From the cell containing the given text, extract its center point as [X, Y] coordinate. 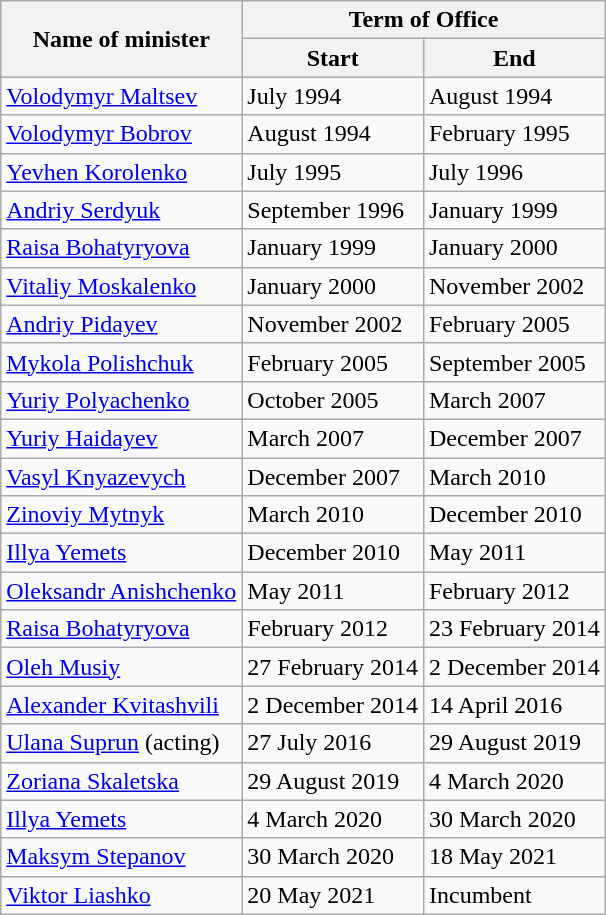
End [514, 58]
Term of Office [424, 20]
Vasyl Knyazevych [122, 477]
18 May 2021 [514, 857]
Zoriana Skaletska [122, 781]
Vitaliy Moskalenko [122, 286]
14 April 2016 [514, 705]
Start [333, 58]
July 1995 [333, 172]
October 2005 [333, 400]
Maksym Stepanov [122, 857]
Andriy Serdyuk [122, 210]
Incumbent [514, 895]
Ulana Suprun (acting) [122, 743]
Volodymyr Maltsev [122, 96]
20 May 2021 [333, 895]
Alexander Kvitashvili [122, 705]
July 1994 [333, 96]
Andriy Pidayev [122, 324]
27 February 2014 [333, 667]
Name of minister [122, 39]
Yevhen Korolenko [122, 172]
July 1996 [514, 172]
27 July 2016 [333, 743]
Viktor Liashko [122, 895]
23 February 2014 [514, 629]
Yuriy Haidayev [122, 438]
Volodymyr Bobrov [122, 134]
September 2005 [514, 362]
Oleh Musiy [122, 667]
February 1995 [514, 134]
Zinoviy Mytnyk [122, 515]
Mykola Polishchuk [122, 362]
Yuriy Polyachenko [122, 400]
September 1996 [333, 210]
Oleksandr Anishchenko [122, 591]
